Search for the cell housing the specified text and yield its (x, y) center coordinate. 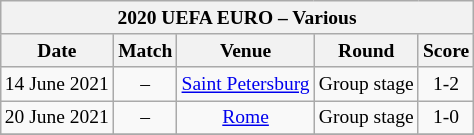
Date (56, 50)
1-0 (446, 118)
20 June 2021 (56, 118)
Rome (246, 118)
Match (144, 50)
2020 UEFA EURO – Various (237, 18)
Saint Petersburg (246, 84)
14 June 2021 (56, 84)
Score (446, 50)
1-2 (446, 84)
Venue (246, 50)
Round (366, 50)
